Identify which cell holds the provided text, then report its [x, y] central coordinate. 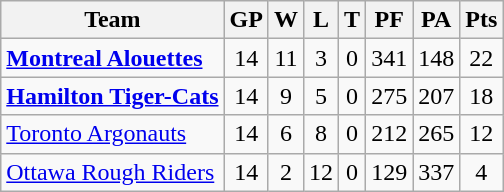
275 [390, 96]
W [286, 20]
Pts [482, 20]
18 [482, 96]
PA [436, 20]
129 [390, 172]
Toronto Argonauts [112, 134]
6 [286, 134]
Ottawa Rough Riders [112, 172]
3 [320, 58]
T [352, 20]
148 [436, 58]
11 [286, 58]
Montreal Alouettes [112, 58]
207 [436, 96]
PF [390, 20]
2 [286, 172]
341 [390, 58]
5 [320, 96]
337 [436, 172]
GP [246, 20]
8 [320, 134]
Team [112, 20]
4 [482, 172]
Hamilton Tiger-Cats [112, 96]
9 [286, 96]
L [320, 20]
265 [436, 134]
212 [390, 134]
22 [482, 58]
